Return the [X, Y] coordinate for the center point of the cell that contains the specified text.  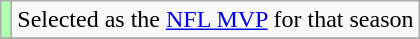
Selected as the NFL MVP for that season [216, 20]
